Scan for the cell matching the given text and deliver its [X, Y] coordinate at center. 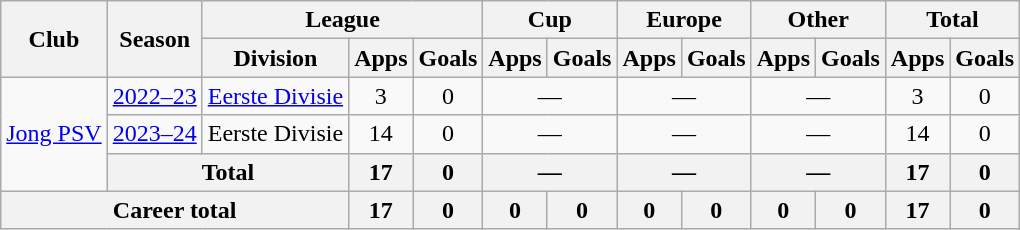
2023–24 [154, 134]
Other [818, 20]
Europe [684, 20]
Season [154, 39]
2022–23 [154, 96]
Club [54, 39]
Career total [175, 210]
Cup [550, 20]
League [342, 20]
Division [275, 58]
Jong PSV [54, 134]
